Return the (X, Y) coordinate for the center point of the cell that contains the specified text.  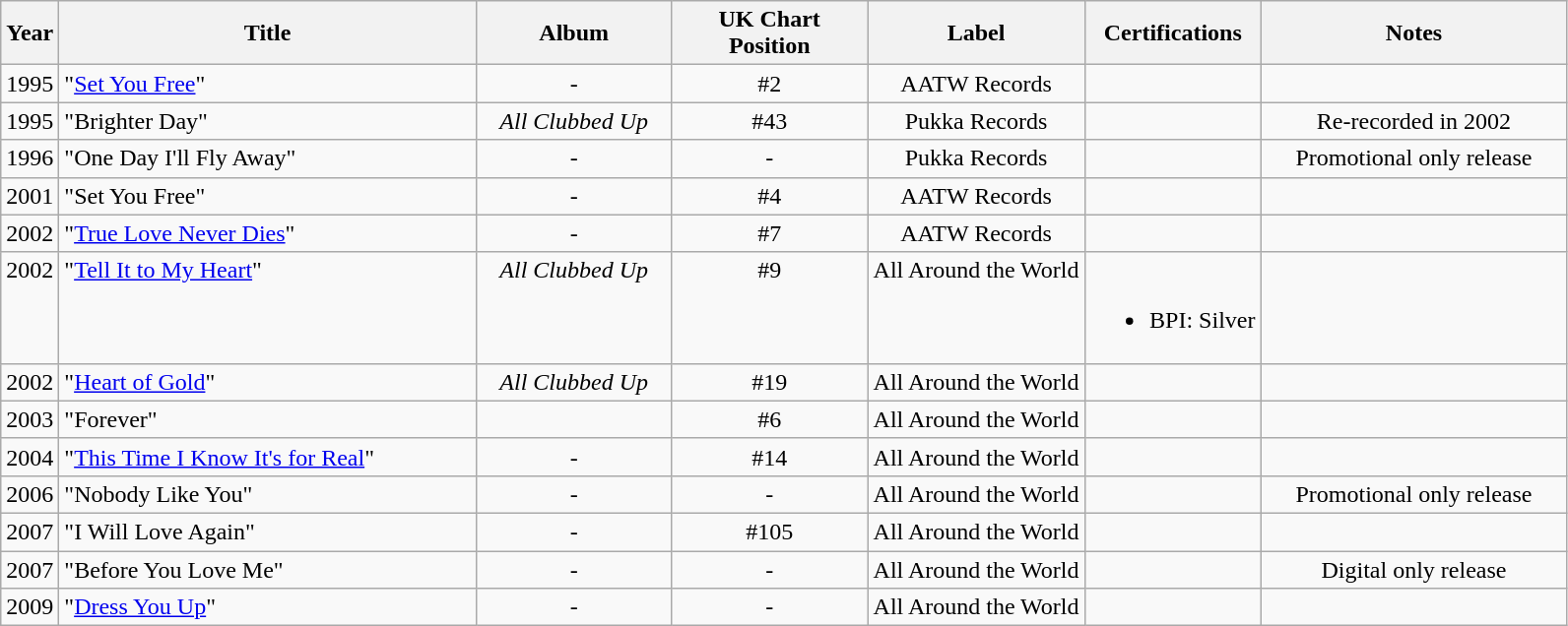
"Dress You Up" (268, 607)
"Before You Love Me" (268, 570)
#19 (770, 382)
Album (573, 33)
Re-recorded in 2002 (1414, 121)
"True Love Never Dies" (268, 233)
"Nobody Like You" (268, 494)
Digital only release (1414, 570)
#105 (770, 532)
"Heart of Gold" (268, 382)
2009 (30, 607)
"Tell It to My Heart" (268, 307)
#7 (770, 233)
#2 (770, 84)
#9 (770, 307)
"Forever" (268, 419)
Notes (1414, 33)
2001 (30, 196)
#14 (770, 457)
2003 (30, 419)
2004 (30, 457)
"This Time I Know It's for Real" (268, 457)
"Brighter Day" (268, 121)
1996 (30, 158)
2006 (30, 494)
Year (30, 33)
BPI: Silver (1173, 307)
UK Chart Position (770, 33)
Label (975, 33)
Title (268, 33)
Certifications (1173, 33)
"I Will Love Again" (268, 532)
#43 (770, 121)
#4 (770, 196)
"One Day I'll Fly Away" (268, 158)
#6 (770, 419)
